Return (x, y) of the center of cell containing provided text 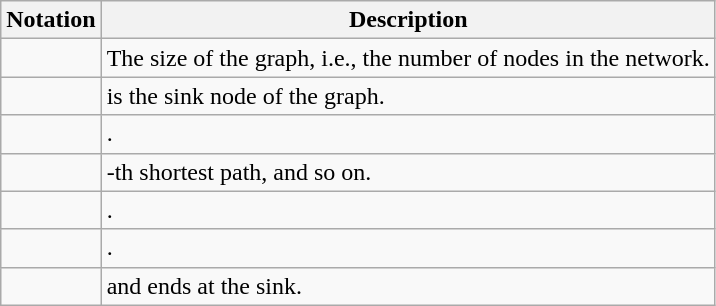
Description (408, 20)
is the sink node of the graph. (408, 96)
and ends at the sink. (408, 286)
The size of the graph, i.e., the number of nodes in the network. (408, 58)
Notation (51, 20)
-th shortest path, and so on. (408, 172)
